Detect which cell encompasses the target text, then output its [x, y] center coordinate. 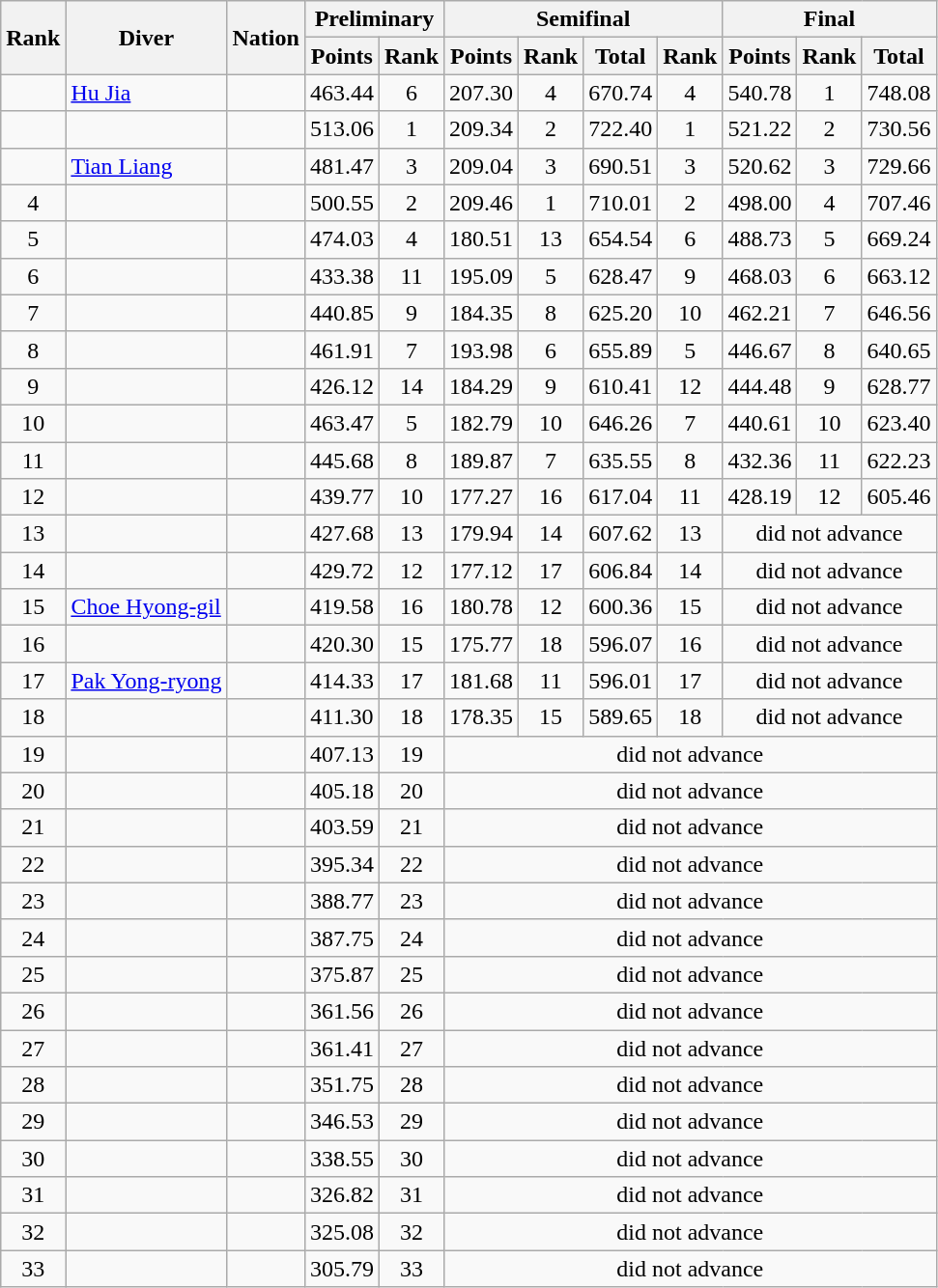
707.46 [898, 203]
670.74 [620, 93]
180.78 [481, 607]
635.55 [620, 461]
Diver [147, 38]
209.46 [481, 203]
521.22 [759, 129]
690.51 [620, 166]
440.85 [342, 313]
338.55 [342, 1159]
655.89 [620, 350]
175.77 [481, 644]
625.20 [620, 313]
428.19 [759, 497]
387.75 [342, 938]
748.08 [898, 93]
500.55 [342, 203]
433.38 [342, 276]
596.07 [620, 644]
462.21 [759, 313]
468.03 [759, 276]
439.77 [342, 497]
361.56 [342, 1011]
Final [829, 19]
Choe Hyong-gil [147, 607]
622.23 [898, 461]
388.77 [342, 901]
589.65 [620, 717]
474.03 [342, 239]
463.47 [342, 423]
419.58 [342, 607]
414.33 [342, 681]
346.53 [342, 1122]
Hu Jia [147, 93]
Semifinal [583, 19]
Tian Liang [147, 166]
498.00 [759, 203]
177.12 [481, 571]
177.27 [481, 497]
184.35 [481, 313]
730.56 [898, 129]
729.66 [898, 166]
209.04 [481, 166]
Nation [266, 38]
600.36 [620, 607]
209.34 [481, 129]
669.24 [898, 239]
305.79 [342, 1269]
181.68 [481, 681]
429.72 [342, 571]
596.01 [620, 681]
710.01 [620, 203]
606.84 [620, 571]
607.62 [620, 534]
179.94 [481, 534]
426.12 [342, 386]
375.87 [342, 974]
440.61 [759, 423]
628.77 [898, 386]
195.09 [481, 276]
432.36 [759, 461]
628.47 [620, 276]
Pak Yong-ryong [147, 681]
420.30 [342, 644]
617.04 [620, 497]
461.91 [342, 350]
488.73 [759, 239]
427.68 [342, 534]
361.41 [342, 1048]
405.18 [342, 791]
351.75 [342, 1085]
610.41 [620, 386]
326.82 [342, 1195]
189.87 [481, 461]
605.46 [898, 497]
403.59 [342, 827]
640.65 [898, 350]
207.30 [481, 93]
411.30 [342, 717]
182.79 [481, 423]
444.48 [759, 386]
407.13 [342, 754]
663.12 [898, 276]
395.34 [342, 864]
184.29 [481, 386]
520.62 [759, 166]
722.40 [620, 129]
446.67 [759, 350]
513.06 [342, 129]
646.26 [620, 423]
540.78 [759, 93]
178.35 [481, 717]
Preliminary [374, 19]
445.68 [342, 461]
481.47 [342, 166]
646.56 [898, 313]
193.98 [481, 350]
623.40 [898, 423]
463.44 [342, 93]
180.51 [481, 239]
325.08 [342, 1232]
654.54 [620, 239]
